Determine the (x, y) coordinate at the center of the cell enclosing the given text.  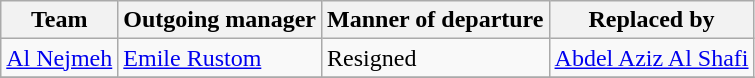
Abdel Aziz Al Shafi (652, 58)
Team (60, 20)
Manner of departure (436, 20)
Outgoing manager (220, 20)
Emile Rustom (220, 58)
Replaced by (652, 20)
Al Nejmeh (60, 58)
Resigned (436, 58)
